Return the [X, Y] coordinate for the center point of the cell that contains the specified text.  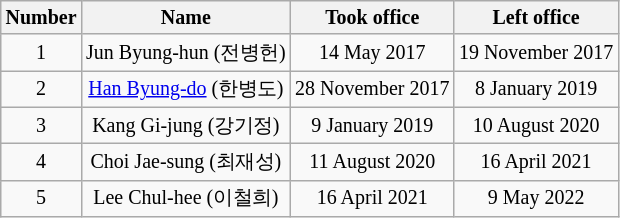
19 November 2017 [536, 53]
4 [42, 162]
1 [42, 53]
14 May 2017 [372, 53]
5 [42, 198]
10 August 2020 [536, 125]
Choi Jae-sung (최재성) [186, 162]
Took office [372, 18]
Han Byung-do (한병도) [186, 89]
9 January 2019 [372, 125]
Name [186, 18]
Left office [536, 18]
3 [42, 125]
28 November 2017 [372, 89]
Kang Gi-jung (강기정) [186, 125]
Number [42, 18]
11 August 2020 [372, 162]
9 May 2022 [536, 198]
Jun Byung-hun (전병헌) [186, 53]
2 [42, 89]
8 January 2019 [536, 89]
Lee Chul-hee (이철희) [186, 198]
